Output the (X, Y) coordinate of the center of the cell containing the given text.  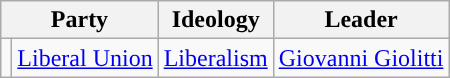
Party (80, 20)
Leader (361, 20)
Liberalism (216, 58)
Ideology (216, 20)
Giovanni Giolitti (361, 58)
Liberal Union (85, 58)
